Output the (x, y) coordinate of the center of the cell containing the given text.  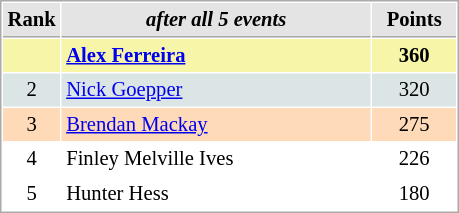
275 (414, 124)
Alex Ferreira (216, 56)
Nick Goepper (216, 90)
Finley Melville Ives (216, 158)
3 (32, 124)
after all 5 events (216, 20)
360 (414, 56)
2 (32, 90)
Brendan Mackay (216, 124)
4 (32, 158)
Points (414, 20)
180 (414, 194)
226 (414, 158)
5 (32, 194)
320 (414, 90)
Rank (32, 20)
Hunter Hess (216, 194)
